Output the [X, Y] coordinate of the center of the cell containing the given text.  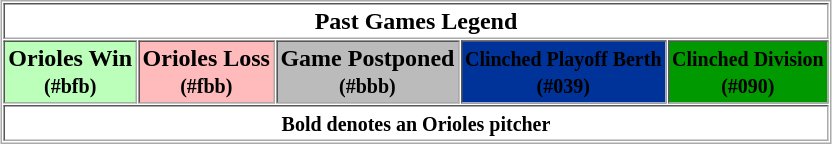
Past Games Legend [416, 21]
Orioles Loss (#fbb) [206, 72]
Bold denotes an Orioles pitcher [416, 123]
Game Postponed (#bbb) [368, 72]
Clinched Division (#090) [748, 72]
Clinched Playoff Berth (#039) [563, 72]
Orioles Win (#bfb) [70, 72]
